For the text-containing cell, return its midpoint in (X, Y) coordinate format. 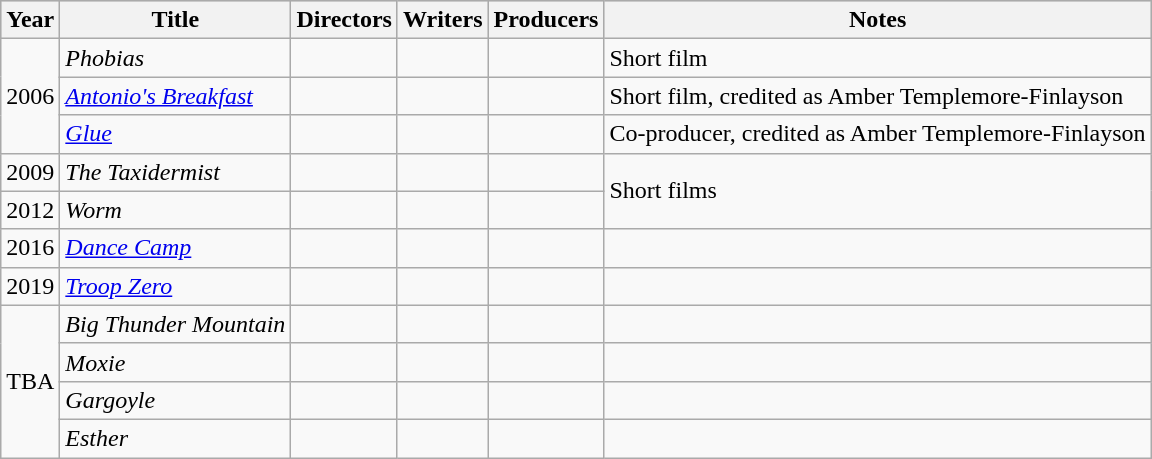
Worm (176, 210)
2009 (30, 172)
Short film (878, 58)
2006 (30, 96)
Glue (176, 134)
2016 (30, 248)
Moxie (176, 362)
Producers (546, 20)
2019 (30, 286)
Phobias (176, 58)
Short film, credited as Amber Templemore-Finlayson (878, 96)
Short films (878, 191)
Big Thunder Mountain (176, 324)
Directors (344, 20)
Dance Camp (176, 248)
Esther (176, 438)
Troop Zero (176, 286)
TBA (30, 381)
The Taxidermist (176, 172)
Antonio's Breakfast (176, 96)
Writers (442, 20)
Gargoyle (176, 400)
Title (176, 20)
Year (30, 20)
Notes (878, 20)
2012 (30, 210)
Co-producer, credited as Amber Templemore-Finlayson (878, 134)
